Return [X, Y] of the center of cell containing provided text 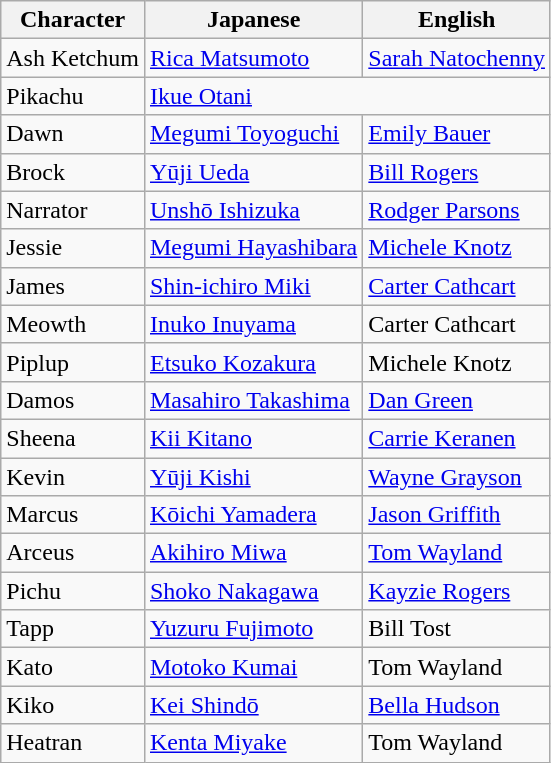
Unshō Ishizuka [253, 210]
Kōichi Yamadera [253, 515]
Kenta Miyake [253, 743]
Kato [73, 667]
Ikue Otani [347, 96]
Dawn [73, 134]
Character [73, 20]
Brock [73, 172]
Pichu [73, 591]
Jason Griffith [457, 515]
Motoko Kumai [253, 667]
Carrie Keranen [457, 438]
Bill Rogers [457, 172]
Etsuko Kozakura [253, 362]
Rodger Parsons [457, 210]
Narrator [73, 210]
Pikachu [73, 96]
Shoko Nakagawa [253, 591]
Kayzie Rogers [457, 591]
Meowth [73, 324]
Bill Tost [457, 629]
Yūji Ueda [253, 172]
Kii Kitano [253, 438]
Kevin [73, 477]
Wayne Grayson [457, 477]
James [73, 286]
Rica Matsumoto [253, 58]
Sheena [73, 438]
Ash Ketchum [73, 58]
Yūji Kishi [253, 477]
Tapp [73, 629]
Inuko Inuyama [253, 324]
Marcus [73, 515]
Kei Shindō [253, 705]
Emily Bauer [457, 134]
Arceus [73, 553]
Yuzuru Fujimoto [253, 629]
Japanese [253, 20]
Jessie [73, 248]
Piplup [73, 362]
Damos [73, 400]
Kiko [73, 705]
Masahiro Takashima [253, 400]
English [457, 20]
Dan Green [457, 400]
Sarah Natochenny [457, 58]
Bella Hudson [457, 705]
Akihiro Miwa [253, 553]
Megumi Hayashibara [253, 248]
Megumi Toyoguchi [253, 134]
Heatran [73, 743]
Shin-ichiro Miki [253, 286]
